Identify which cell holds the provided text, then report its [x, y] central coordinate. 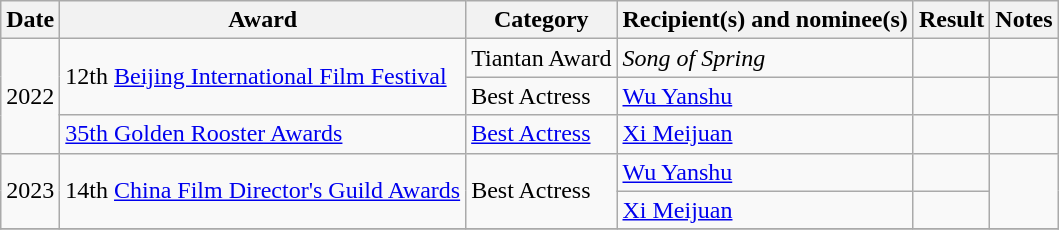
Category [542, 20]
Award [263, 20]
Notes [1024, 20]
Result [951, 20]
Song of Spring [765, 58]
35th Golden Rooster Awards [263, 134]
2022 [30, 96]
14th China Film Director's Guild Awards [263, 191]
Date [30, 20]
Recipient(s) and nominee(s) [765, 20]
2023 [30, 191]
12th Beijing International Film Festival [263, 77]
Tiantan Award [542, 58]
